From the cell containing the given text, extract its center point as [X, Y] coordinate. 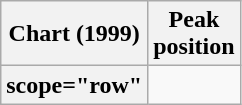
scope="row" [74, 85]
Chart (1999) [74, 34]
Peakposition [194, 34]
